Find where the given text appears and provide that cell's center as (X, Y) coordinate. 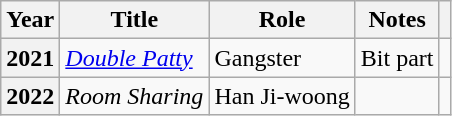
Title (134, 20)
Role (282, 20)
Gangster (282, 58)
2022 (30, 96)
Year (30, 20)
Bit part (397, 58)
Han Ji-woong (282, 96)
Notes (397, 20)
Room Sharing (134, 96)
Double Patty (134, 58)
2021 (30, 58)
